Extract the [X, Y] coordinate from the center of the cell holding the provided text.  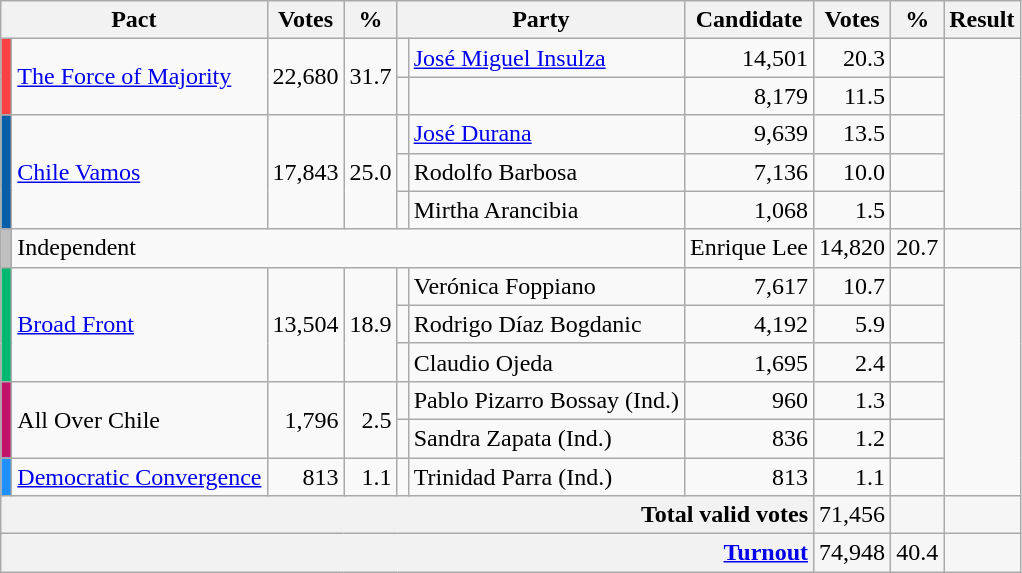
13.5 [852, 134]
960 [750, 400]
The Force of Majority [140, 77]
18.9 [370, 324]
Verónica Foppiano [546, 286]
31.7 [370, 77]
836 [750, 438]
Rodrigo Díaz Bogdanic [546, 324]
José Miguel Insulza [546, 58]
1.5 [852, 210]
2.4 [852, 362]
Candidate [750, 20]
22,680 [306, 77]
1.3 [852, 400]
40.4 [918, 553]
5.9 [852, 324]
7,136 [750, 172]
9,639 [750, 134]
Pablo Pizarro Bossay (Ind.) [546, 400]
Broad Front [140, 324]
20.3 [852, 58]
14,820 [852, 248]
1,695 [750, 362]
20.7 [918, 248]
Rodolfo Barbosa [546, 172]
Total valid votes [408, 515]
7,617 [750, 286]
Chile Vamos [140, 172]
2.5 [370, 419]
Democratic Convergence [140, 477]
Claudio Ojeda [546, 362]
Trinidad Parra (Ind.) [546, 477]
Turnout [408, 553]
Pact [134, 20]
11.5 [852, 96]
10.0 [852, 172]
17,843 [306, 172]
Mirtha Arancibia [546, 210]
8,179 [750, 96]
74,948 [852, 553]
14,501 [750, 58]
4,192 [750, 324]
1.2 [852, 438]
71,456 [852, 515]
25.0 [370, 172]
Result [982, 20]
José Durana [546, 134]
Enrique Lee [750, 248]
1,068 [750, 210]
Sandra Zapata (Ind.) [546, 438]
13,504 [306, 324]
All Over Chile [140, 419]
1,796 [306, 419]
Independent [348, 248]
10.7 [852, 286]
Party [540, 20]
